Determine the [X, Y] coordinate at the center of the cell enclosing the given text.  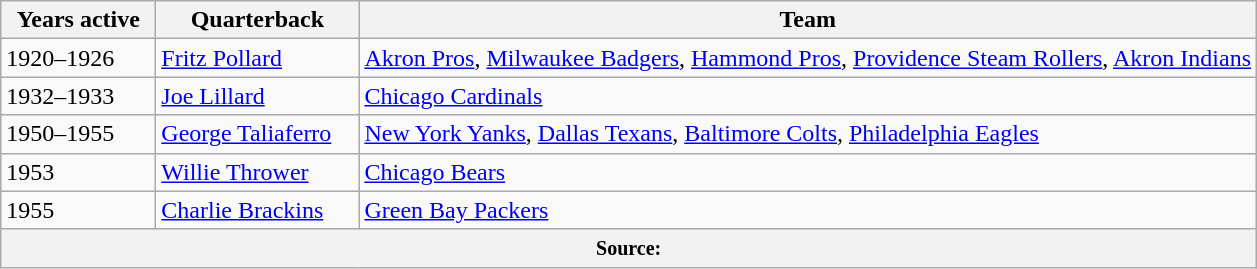
1920–1926 [78, 58]
Team [808, 20]
Source: [629, 248]
1955 [78, 210]
Joe Lillard [258, 96]
1953 [78, 172]
Willie Thrower [258, 172]
Years active [78, 20]
1950–1955 [78, 134]
Quarterback [258, 20]
Chicago Bears [808, 172]
Charlie Brackins [258, 210]
Green Bay Packers [808, 210]
Fritz Pollard [258, 58]
George Taliaferro [258, 134]
New York Yanks, Dallas Texans, Baltimore Colts, Philadelphia Eagles [808, 134]
1932–1933 [78, 96]
Akron Pros, Milwaukee Badgers, Hammond Pros, Providence Steam Rollers, Akron Indians [808, 58]
Chicago Cardinals [808, 96]
